Determine the [X, Y] coordinate at the center of the cell enclosing the given text.  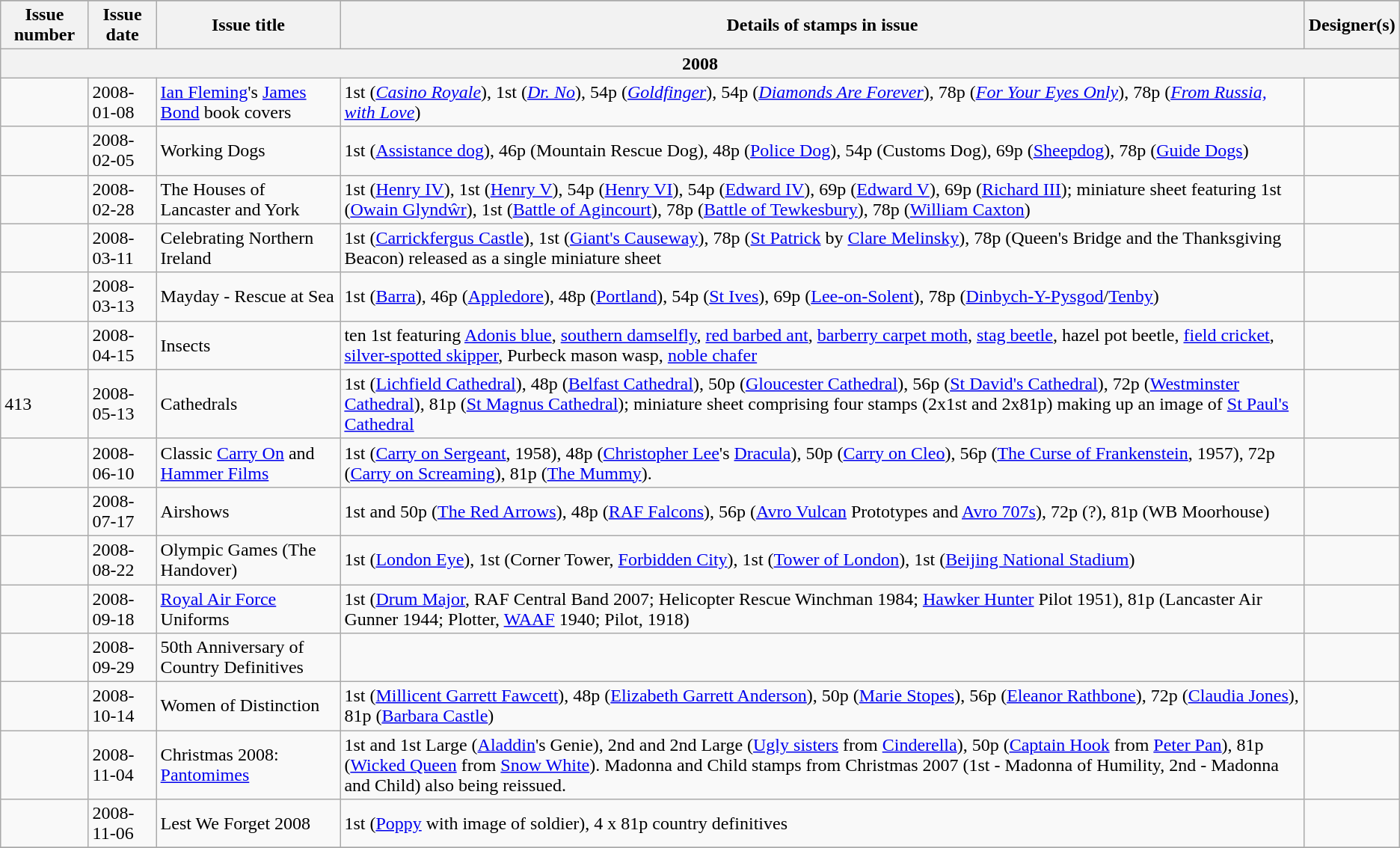
2008-02-05 [123, 151]
2008-09-29 [123, 658]
1st (Casino Royale), 1st (Dr. No), 54p (Goldfinger), 54p (Diamonds Are Forever), 78p (For Your Eyes Only), 78p (From Russia, with Love) [823, 102]
Issue title [248, 25]
Details of stamps in issue [823, 25]
2008-11-06 [123, 824]
2008-05-13 [123, 404]
2008-08-22 [123, 559]
2008-09-18 [123, 609]
Lest We Forget 2008 [248, 824]
1st (Assistance dog), 46p (Mountain Rescue Dog), 48p (Police Dog), 54p (Customs Dog), 69p (Sheepdog), 78p (Guide Dogs) [823, 151]
Ian Fleming's James Bond book covers [248, 102]
Christmas 2008: Pantomimes [248, 765]
2008 [700, 64]
1st and 50p (The Red Arrows), 48p (RAF Falcons), 56p (Avro Vulcan Prototypes and Avro 707s), 72p (?), 81p (WB Moorhouse) [823, 511]
Insects [248, 345]
413 [45, 404]
2008-10-14 [123, 706]
Working Dogs [248, 151]
2008-02-28 [123, 199]
2008-03-13 [123, 296]
Issue number [45, 25]
Designer(s) [1352, 25]
Classic Carry On and Hammer Films [248, 462]
1st (Poppy with image of soldier), 4 x 81p country definitives [823, 824]
Women of Distinction [248, 706]
1st (Barra), 46p (Appledore), 48p (Portland), 54p (St Ives), 69p (Lee-on-Solent), 78p (Dinbych-Y-Pysgod/Tenby) [823, 296]
Royal Air Force Uniforms [248, 609]
Airshows [248, 511]
Issue date [123, 25]
2008-04-15 [123, 345]
2008-07-17 [123, 511]
1st (London Eye), 1st (Corner Tower, Forbidden City), 1st (Tower of London), 1st (Beijing National Stadium) [823, 559]
2008-11-04 [123, 765]
2008-03-11 [123, 248]
Mayday - Rescue at Sea [248, 296]
Cathedrals [248, 404]
2008-01-08 [123, 102]
50th Anniversary of Country Definitives [248, 658]
Olympic Games (The Handover) [248, 559]
2008-06-10 [123, 462]
The Houses of Lancaster and York [248, 199]
Celebrating Northern Ireland [248, 248]
